Locate the cell with the specified text and output its (X, Y) center coordinate. 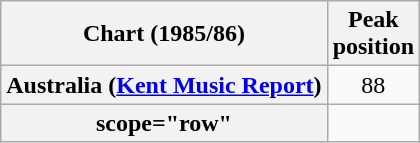
Australia (Kent Music Report) (164, 85)
88 (373, 85)
scope="row" (164, 123)
Peakposition (373, 34)
Chart (1985/86) (164, 34)
